Pinpoint the cell where the given text exists, returning its (x, y) midpoint coordinate. 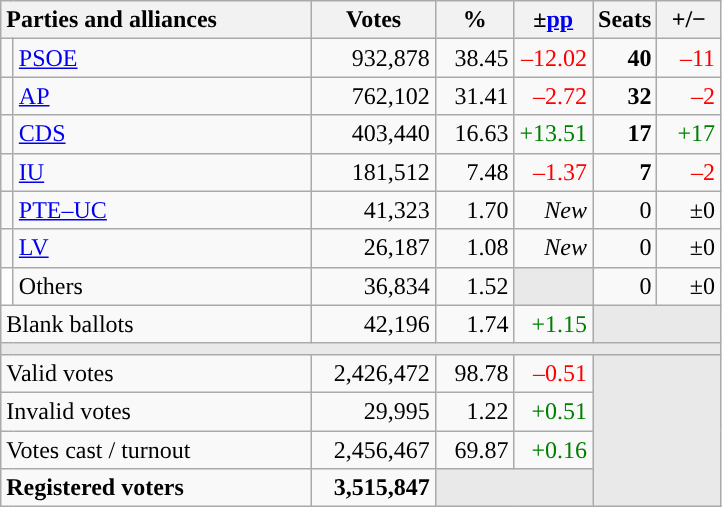
PTE–UC (162, 210)
1.74 (474, 324)
2,456,467 (374, 449)
16.63 (474, 134)
1.70 (474, 210)
+13.51 (554, 134)
Votes (374, 20)
Votes cast / turnout (156, 449)
40 (625, 58)
+17 (689, 134)
42,196 (374, 324)
Others (162, 286)
–1.37 (554, 172)
32 (625, 96)
% (474, 20)
2,426,472 (374, 373)
1.08 (474, 248)
AP (162, 96)
26,187 (374, 248)
403,440 (374, 134)
Seats (625, 20)
+/− (689, 20)
+1.15 (554, 324)
+0.51 (554, 411)
PSOE (162, 58)
Blank ballots (156, 324)
–0.51 (554, 373)
Registered voters (156, 488)
181,512 (374, 172)
LV (162, 248)
36,834 (374, 286)
29,995 (374, 411)
7 (625, 172)
1.22 (474, 411)
1.52 (474, 286)
–11 (689, 58)
762,102 (374, 96)
41,323 (374, 210)
±pp (554, 20)
–12.02 (554, 58)
–2.72 (554, 96)
932,878 (374, 58)
Valid votes (156, 373)
98.78 (474, 373)
CDS (162, 134)
Invalid votes (156, 411)
7.48 (474, 172)
17 (625, 134)
3,515,847 (374, 488)
38.45 (474, 58)
Parties and alliances (156, 20)
31.41 (474, 96)
69.87 (474, 449)
IU (162, 172)
+0.16 (554, 449)
